From the cell containing the given text, extract its center point as (X, Y) coordinate. 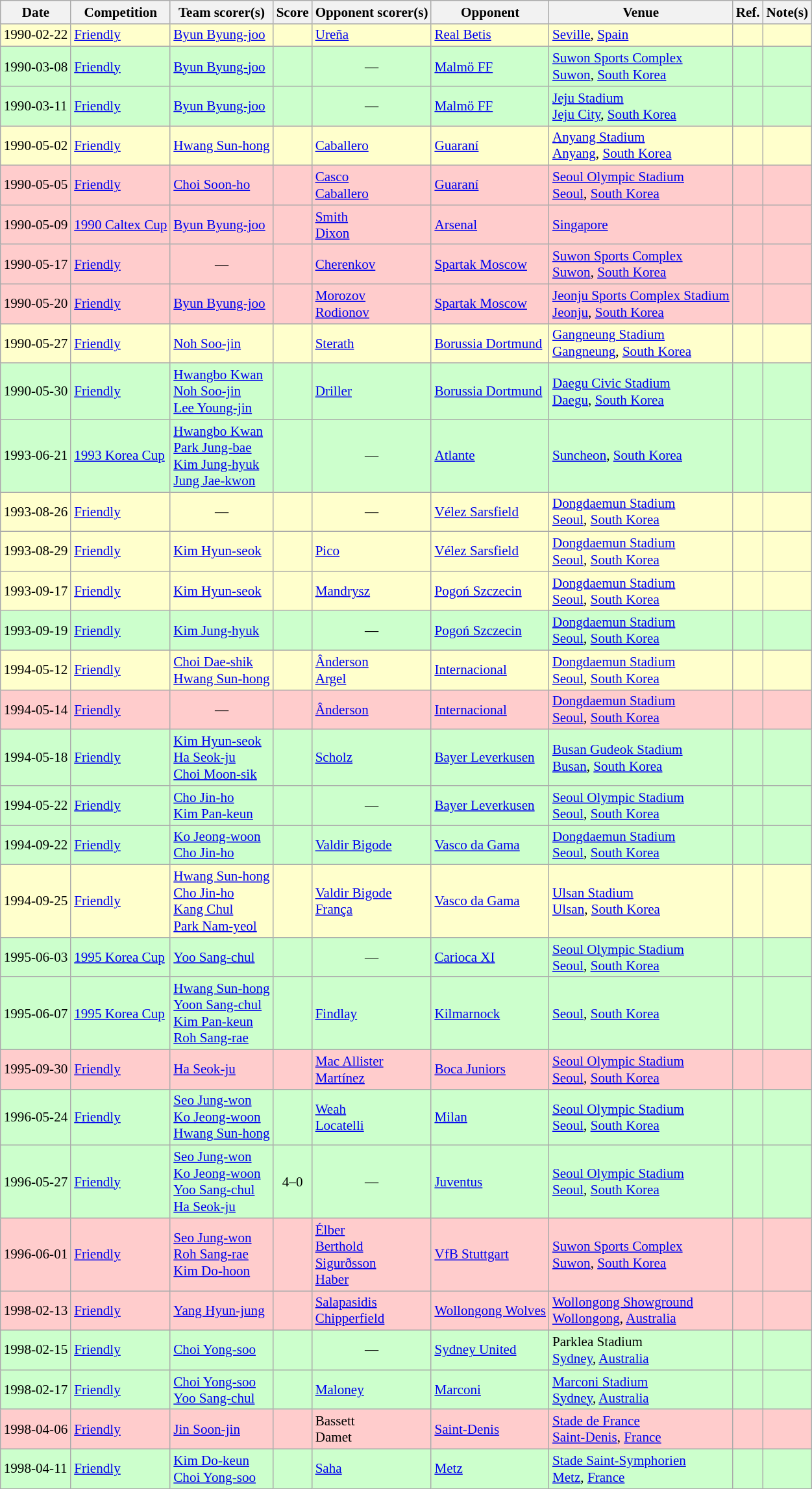
Jeonju Sports Complex StadiumJeonju, South Korea (641, 304)
Smith Dixon (372, 225)
Kim Do-keun Choi Yong-soo (221, 1469)
Cherenkov (372, 264)
Noh Soo-jin (221, 343)
Choi Dae-shik Hwang Sun-hong (221, 670)
Sterath (372, 343)
Arsenal (490, 225)
1996-05-27 (36, 1182)
1990-05-02 (36, 145)
Real Betis (490, 35)
Anyang StadiumAnyang, South Korea (641, 145)
Hwang Sun-hong Yoon Sang-chul Kim Pan-keun Roh Sang-rae (221, 1013)
Jeju StadiumJeju City, South Korea (641, 106)
Note(s) (787, 12)
1990-05-17 (36, 264)
1990-05-27 (36, 343)
Cho Jin-ho Kim Pan-keun (221, 805)
1995-09-30 (36, 1069)
Seo Jung-won Ko Jeong-woon Yoo Sang-chul Ha Seok-ju (221, 1182)
1994-05-18 (36, 757)
Ânderson (372, 709)
1993-09-19 (36, 630)
1994-09-25 (36, 901)
Mandrysz (372, 591)
Ureña (372, 35)
Venue (641, 12)
Kim Jung-hyuk (221, 630)
1998-02-17 (36, 1390)
Caballero (372, 145)
Score (293, 12)
1994-05-12 (36, 670)
Stade de FranceSaint-Denis, France (641, 1429)
1998-04-11 (36, 1469)
Team scorer(s) (221, 12)
Date (36, 12)
1993-08-29 (36, 552)
1990-05-05 (36, 186)
1994-05-14 (36, 709)
Findlay (372, 1013)
Seo Jung-won Roh Sang-rae Kim Do-hoon (221, 1255)
Scholz (372, 757)
Singapore (641, 225)
Ko Jeong-woon Cho Jin-ho (221, 845)
Yang Hyun-jung (221, 1310)
Competition (121, 12)
1990-03-11 (36, 106)
1994-09-22 (36, 845)
Kim Hyun-seok Ha Seok-ju Choi Moon-sik (221, 757)
Hwang Sun-hong Cho Jin-ho Kang Chul Park Nam-yeol (221, 901)
Hwangbo Kwan Noh Soo-jin Lee Young-jin (221, 391)
Daegu Civic StadiumDaegu, South Korea (641, 391)
Juventus (490, 1182)
VfB Stuttgart (490, 1255)
Choi Soon-ho (221, 186)
Saint-Denis (490, 1429)
Stade Saint-SymphorienMetz, France (641, 1469)
Ânderson Argel (372, 670)
1993-06-21 (36, 456)
1998-02-15 (36, 1351)
Yoo Sang-chul (221, 957)
1995-06-03 (36, 957)
Valdir Bigode (372, 845)
Hwang Sun-hong (221, 145)
Salapasidis Chipperfield (372, 1310)
1998-02-13 (36, 1310)
1993-09-17 (36, 591)
Maloney (372, 1390)
1996-05-24 (36, 1117)
1990-05-20 (36, 304)
Boca Juniors (490, 1069)
1994-05-22 (36, 805)
Driller (372, 391)
1990 Caltex Cup (121, 225)
1990-05-09 (36, 225)
1995-06-07 (36, 1013)
4–0 (293, 1182)
Marconi StadiumSydney, Australia (641, 1390)
Sydney United (490, 1351)
1990-05-30 (36, 391)
1993 Korea Cup (121, 456)
Opponent scorer(s) (372, 12)
Ref. (748, 12)
Marconi (490, 1390)
Weah Locatelli (372, 1117)
Busan Gudeok StadiumBusan, South Korea (641, 757)
Ulsan StadiumUlsan, South Korea (641, 901)
1990-03-08 (36, 66)
Seville, Spain (641, 35)
Ha Seok-ju (221, 1069)
Seoul, South Korea (641, 1013)
Milan (490, 1117)
Wollongong Wolves (490, 1310)
Choi Yong-soo Yoo Sang-chul (221, 1390)
Carioca XI (490, 957)
Saha (372, 1469)
Mac Allister Martínez (372, 1069)
1996-06-01 (36, 1255)
Bassett Damet (372, 1429)
Casco Caballero (372, 186)
Seo Jung-won Ko Jeong-woon Hwang Sun-hong (221, 1117)
Choi Yong-soo (221, 1351)
1990-02-22 (36, 35)
Jin Soon-jin (221, 1429)
Pico (372, 552)
Valdir Bigode França (372, 901)
Élber Berthold Sigurðsson Haber (372, 1255)
Opponent (490, 12)
Gangneung StadiumGangneung, South Korea (641, 343)
Atlante (490, 456)
Hwangbo Kwan Park Jung-bae Kim Jung-hyuk Jung Jae-kwon (221, 456)
Morozov Rodionov (372, 304)
1993-08-26 (36, 512)
1998-04-06 (36, 1429)
Parklea StadiumSydney, Australia (641, 1351)
Metz (490, 1469)
Wollongong ShowgroundWollongong, Australia (641, 1310)
Kilmarnock (490, 1013)
Suncheon, South Korea (641, 456)
